Return [x, y] of the center of cell containing provided text 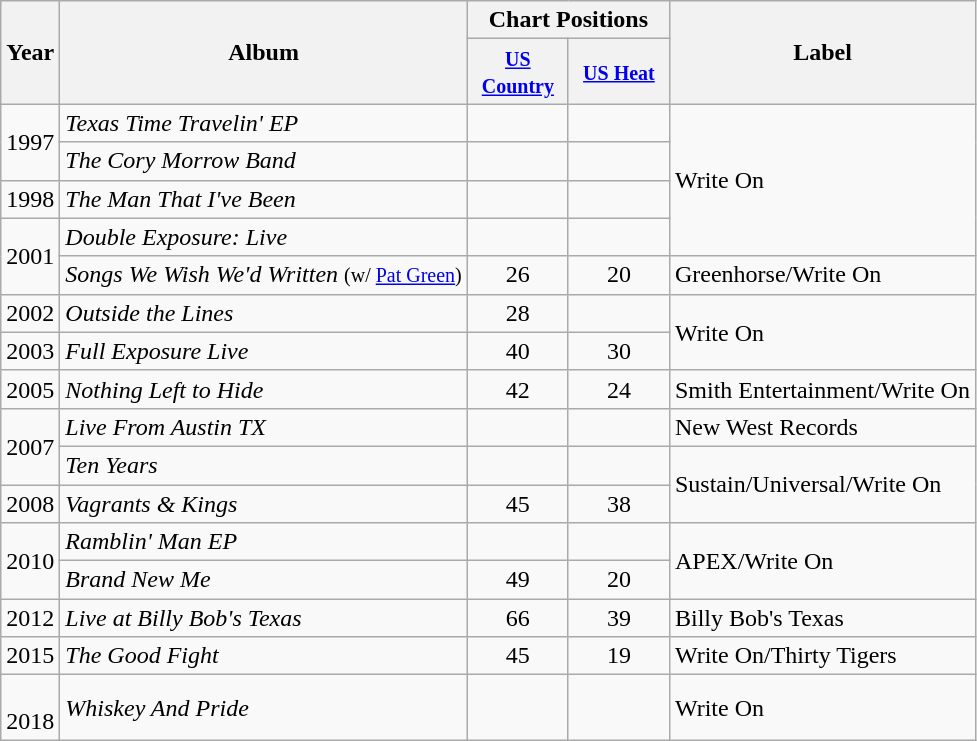
Sustain/Universal/Write On [822, 484]
Label [822, 52]
24 [618, 389]
1998 [30, 199]
39 [618, 618]
2002 [30, 313]
The Good Fight [264, 656]
19 [618, 656]
US Heat [618, 72]
2018 [30, 708]
Live From Austin TX [264, 427]
66 [518, 618]
US Country [518, 72]
Billy Bob's Texas [822, 618]
26 [518, 275]
38 [618, 503]
Ten Years [264, 465]
42 [518, 389]
2008 [30, 503]
Ramblin' Man EP [264, 542]
The Cory Morrow Band [264, 161]
2001 [30, 256]
Live at Billy Bob's Texas [264, 618]
Whiskey And Pride [264, 708]
2007 [30, 446]
2010 [30, 561]
Double Exposure: Live [264, 237]
Brand New Me [264, 580]
Nothing Left to Hide [264, 389]
Outside the Lines [264, 313]
49 [518, 580]
2015 [30, 656]
The Man That I've Been [264, 199]
2005 [30, 389]
Full Exposure Live [264, 351]
Chart Positions [568, 20]
Vagrants & Kings [264, 503]
New West Records [822, 427]
Texas Time Travelin' EP [264, 123]
Smith Entertainment/Write On [822, 389]
Year [30, 52]
2003 [30, 351]
Write On/Thirty Tigers [822, 656]
2012 [30, 618]
Album [264, 52]
Greenhorse/Write On [822, 275]
28 [518, 313]
Songs We Wish We'd Written (w/ Pat Green) [264, 275]
30 [618, 351]
40 [518, 351]
1997 [30, 142]
APEX/Write On [822, 561]
